Return [x, y] of the center of cell containing provided text 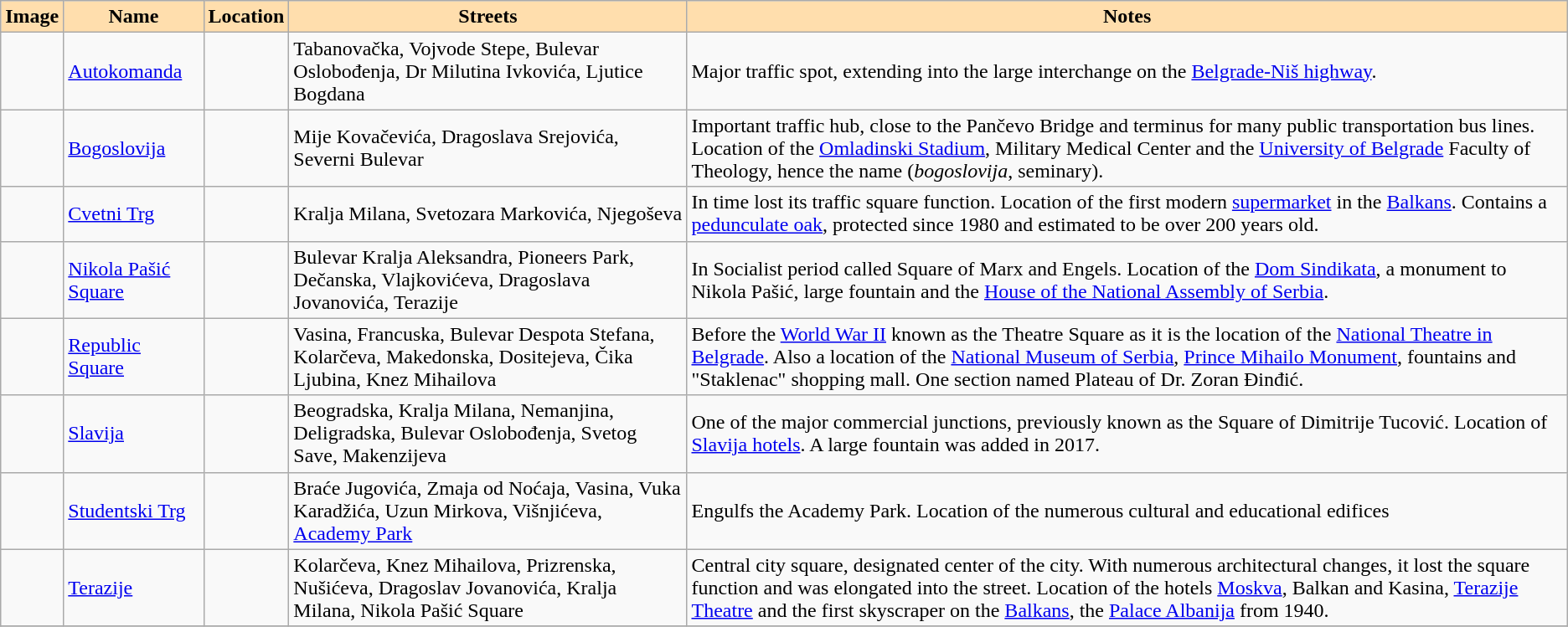
Autokomanda [134, 71]
Terazije [134, 588]
Notes [1127, 17]
Nikola Pašić Square [134, 280]
Braće Jugovića, Zmaja od Noćaja, Vasina, Vuka Karadžića, Uzun Mirkova, Višnjićeva, Academy Park [487, 511]
Bogoslovija [134, 148]
Kralja Milana, Svetozara Markovića, Njegoševa [487, 214]
Location [246, 17]
Slavija [134, 434]
Cvetni Trg [134, 214]
Beogradska, Kralja Milana, Nemanjina, Deligradska, Bulevar Oslobođenja, Svetog Save, Makenzijeva [487, 434]
Mije Kovačevića, Dragoslava Srejovića, Severni Bulevar [487, 148]
Name [134, 17]
Tabanovačka, Vojvode Stepe, Bulevar Oslobođenja, Dr Milutina Ivkovića, Ljutice Bogdana [487, 71]
Image [32, 17]
Studentski Trg [134, 511]
Major traffic spot, extending into the large interchange on the Belgrade-Niš highway. [1127, 71]
Kolarčeva, Knez Mihailova, Prizrenska, Nušićeva, Dragoslav Jovanovića, Kralja Milana, Nikola Pašić Square [487, 588]
Engulfs the Academy Park. Location of the numerous cultural and educational edifices [1127, 511]
Vasina, Francuska, Bulevar Despota Stefana, Kolarčeva, Makedonska, Dositejeva, Čika Ljubina, Knez Mihailova [487, 357]
Republic Square [134, 357]
Bulevar Kralja Aleksandra, Pioneers Park, Dečanska, Vlajkovićeva, Dragoslava Jovanovića, Terazije [487, 280]
Streets [487, 17]
